Detect which cell encompasses the target text, then output its [x, y] center coordinate. 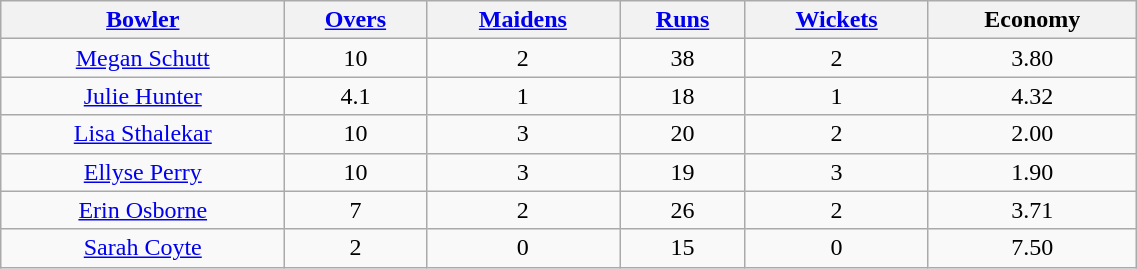
26 [683, 210]
Overs [356, 20]
20 [683, 134]
7.50 [1032, 248]
Julie Hunter [143, 96]
Economy [1032, 20]
Ellyse Perry [143, 172]
4.1 [356, 96]
Bowler [143, 20]
Lisa Sthalekar [143, 134]
15 [683, 248]
Erin Osborne [143, 210]
7 [356, 210]
4.32 [1032, 96]
Runs [683, 20]
Megan Schutt [143, 58]
Maidens [523, 20]
3.71 [1032, 210]
38 [683, 58]
Wickets [836, 20]
Sarah Coyte [143, 248]
19 [683, 172]
18 [683, 96]
1.90 [1032, 172]
2.00 [1032, 134]
3.80 [1032, 58]
